From the cell containing the given text, extract its center point as [x, y] coordinate. 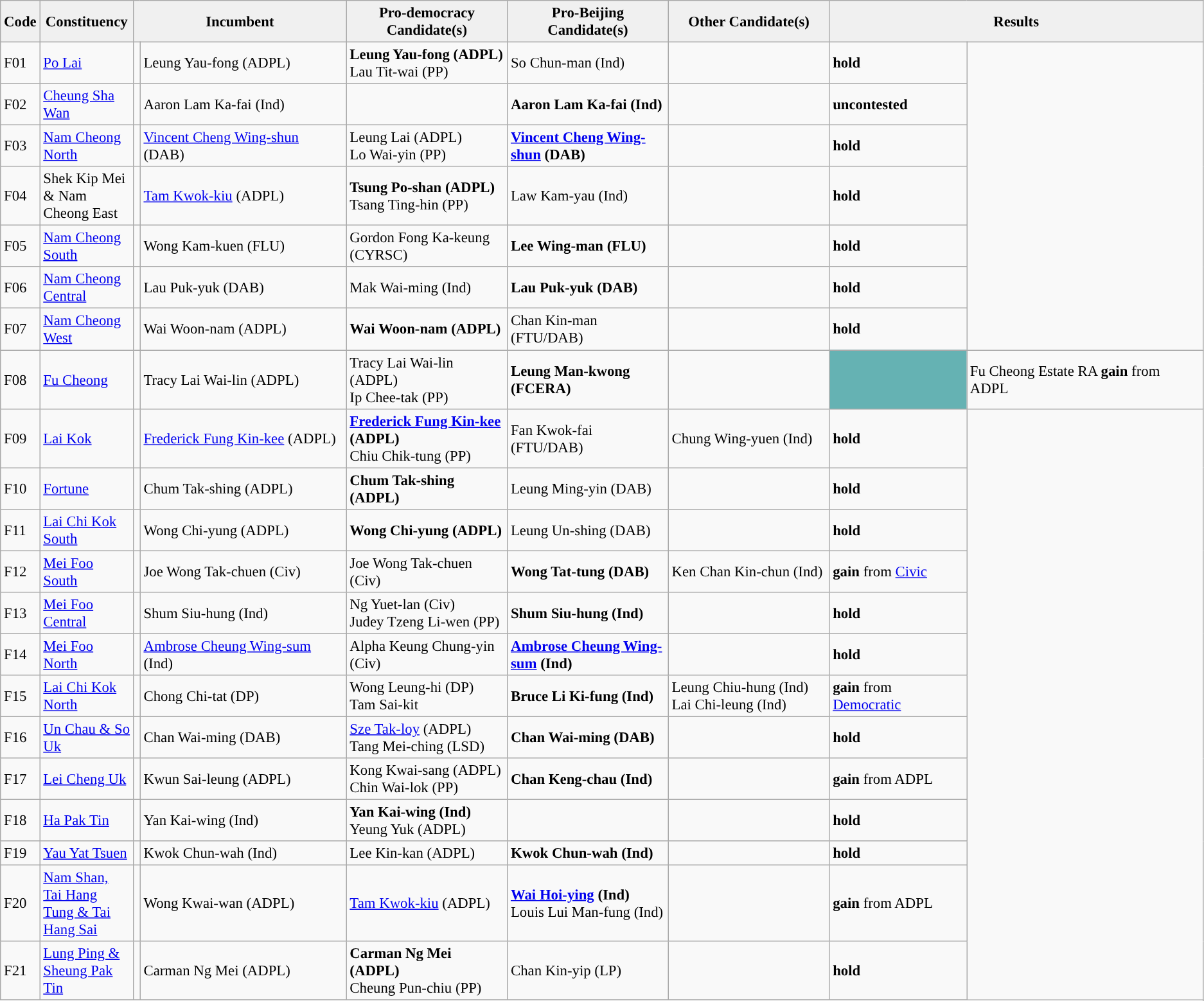
Frederick Fung Kin-kee (ADPL) [243, 438]
Law Kam-yau (Ind) [589, 196]
Pro-democracy Candidate(s) [427, 22]
Nam Cheong West [87, 329]
Carman Ng Mei (ADPL) [243, 971]
Chan Kin-yip (LP) [589, 971]
Results [1016, 22]
Lung Ping & Sheung Pak Tin [87, 971]
Nam Cheong Central [87, 288]
Tracy Lai Wai-lin (ADPL) [243, 380]
Leung Lai (ADPL) Lo Wai-yin (PP) [427, 146]
Chung Wing-yuen (Ind) [749, 438]
F15 [21, 696]
Po Lai [87, 63]
Pro-Beijing Candidate(s) [589, 22]
Carman Ng Mei (ADPL)Cheung Pun-chiu (PP) [427, 971]
Wong Tat-tung (DAB) [589, 572]
Tsung Po-shan (ADPL) Tsang Ting-hin (PP) [427, 196]
Yan Kai-wing (Ind) [243, 821]
Mak Wai-ming (Ind) [427, 288]
Un Chau & So Uk [87, 738]
Fu Cheong Estate RA gain from ADPL [1085, 380]
Leung Man-kwong (FCERA) [589, 380]
F05 [21, 247]
gain from Civic [898, 572]
F02 [21, 104]
Leung Chiu-hung (Ind)Lai Chi-leung (Ind) [749, 696]
Sze Tak-loy (ADPL)Tang Mei-ching (LSD) [427, 738]
Lee Wing-man (FLU) [589, 247]
F08 [21, 380]
Yan Kai-wing (Ind) Yeung Yuk (ADPL) [427, 821]
Nam Cheong South [87, 247]
Other Candidate(s) [749, 22]
Wong Kwai-wan (ADPL) [243, 903]
Bruce Li Ki-fung (Ind) [589, 696]
Mei Foo South [87, 572]
F10 [21, 488]
Cheung Sha Wan [87, 104]
F04 [21, 196]
F21 [21, 971]
Lei Cheng Uk [87, 779]
Kong Kwai-sang (ADPL)Chin Wai-lok (PP) [427, 779]
F01 [21, 63]
Lai Kok [87, 438]
F14 [21, 654]
Shek Kip Mei & Nam Cheong East [87, 196]
Leung Yau-fong (ADPL) [243, 63]
Chan Keng-chau (Ind) [589, 779]
gain from Democratic [898, 696]
Gordon Fong Ka-keung (CYRSC) [427, 247]
Wong Kam-kuen (FLU) [243, 247]
F13 [21, 613]
F03 [21, 146]
Wong Leung-hi (DP) Tam Sai-kit [427, 696]
Ha Pak Tin [87, 821]
Nam Shan, Tai Hang Tung & Tai Hang Sai [87, 903]
uncontested [898, 104]
Code [21, 22]
F19 [21, 853]
Tracy Lai Wai-lin (ADPL)Ip Chee-tak (PP) [427, 380]
Constituency [87, 22]
F06 [21, 288]
Lai Chi Kok North [87, 696]
Fu Cheong [87, 380]
Mei Foo Central [87, 613]
F09 [21, 438]
Leung Ming-yin (DAB) [589, 488]
Mei Foo North [87, 654]
Leung Yau-fong (ADPL)Lau Tit-wai (PP) [427, 63]
F16 [21, 738]
Incumbent [240, 22]
Yau Yat Tsuen [87, 853]
Ng Yuet-lan (Civ)Judey Tzeng Li-wen (PP) [427, 613]
F17 [21, 779]
Lai Chi Kok South [87, 529]
Lee Kin-kan (ADPL) [427, 853]
Chong Chi-tat (DP) [243, 696]
Alpha Keung Chung-yin (Civ) [427, 654]
F20 [21, 903]
Nam Cheong North [87, 146]
Leung Un-shing (DAB) [589, 529]
Fan Kwok-fai (FTU/DAB) [589, 438]
Chan Kin-man (FTU/DAB) [589, 329]
Fortune [87, 488]
So Chun-man (Ind) [589, 63]
Frederick Fung Kin-kee (ADPL)Chiu Chik-tung (PP) [427, 438]
F11 [21, 529]
F18 [21, 821]
Wai Hoi-ying (Ind)Louis Lui Man-fung (Ind) [589, 903]
F12 [21, 572]
F07 [21, 329]
Kwun Sai-leung (ADPL) [243, 779]
Ken Chan Kin-chun (Ind) [749, 572]
